Find where the given text appears and provide that cell's center as [x, y] coordinate. 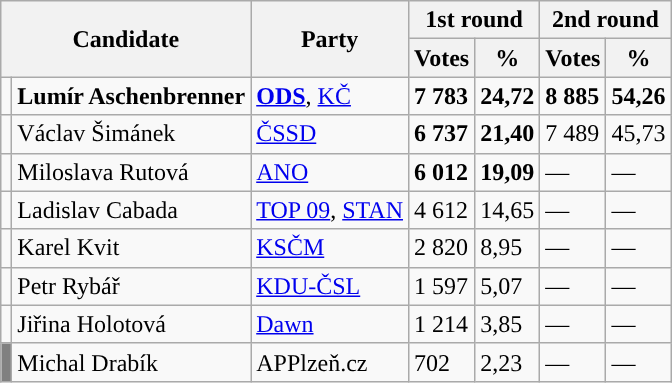
7 489 [573, 134]
3,85 [508, 324]
1 214 [442, 324]
19,09 [508, 172]
2 820 [442, 248]
2,23 [508, 362]
54,26 [638, 96]
Jiřina Holotová [132, 324]
Lumír Aschenbrenner [132, 96]
1 597 [442, 286]
702 [442, 362]
ODS, KČ [330, 96]
KSČM [330, 248]
Petr Rybář [132, 286]
45,73 [638, 134]
ANO [330, 172]
APPlzeň.cz [330, 362]
2nd round [606, 20]
Václav Šimánek [132, 134]
TOP 09, STAN [330, 210]
Karel Kvit [132, 248]
ČSSD [330, 134]
Miloslava Rutová [132, 172]
Candidate [126, 39]
14,65 [508, 210]
6 012 [442, 172]
8,95 [508, 248]
6 737 [442, 134]
5,07 [508, 286]
8 885 [573, 96]
24,72 [508, 96]
Party [330, 39]
7 783 [442, 96]
Ladislav Cabada [132, 210]
21,40 [508, 134]
KDU-ČSL [330, 286]
Dawn [330, 324]
Michal Drabík [132, 362]
1st round [474, 20]
4 612 [442, 210]
